Search for the cell housing the specified text and yield its [x, y] center coordinate. 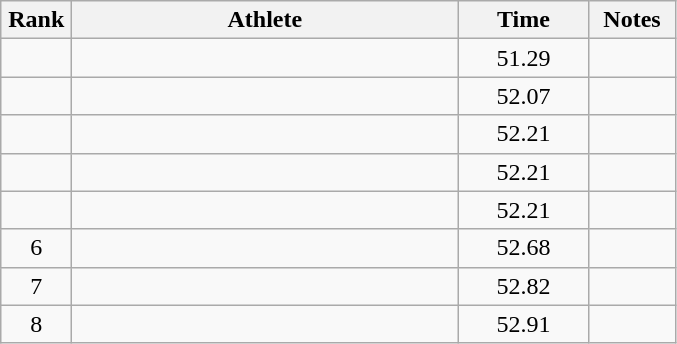
52.82 [524, 286]
8 [36, 324]
51.29 [524, 58]
6 [36, 248]
Notes [632, 20]
52.68 [524, 248]
52.07 [524, 96]
7 [36, 286]
Athlete [265, 20]
Time [524, 20]
52.91 [524, 324]
Rank [36, 20]
